Detect which cell encompasses the target text, then output its [X, Y] center coordinate. 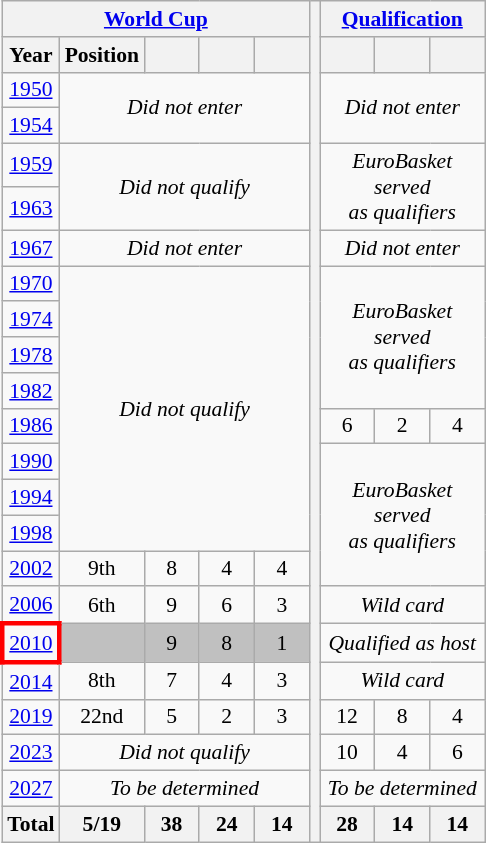
1994 [30, 498]
1990 [30, 462]
Position [102, 55]
5/19 [102, 824]
22nd [102, 717]
1954 [30, 126]
5 [172, 717]
10 [348, 753]
1 [282, 644]
2014 [30, 680]
1978 [30, 355]
Total [30, 824]
Qualification [402, 19]
Year [30, 55]
1998 [30, 533]
12 [348, 717]
1950 [30, 90]
1967 [30, 248]
Qualified as host [402, 644]
2027 [30, 789]
1970 [30, 284]
1959 [30, 166]
9th [102, 569]
6th [102, 606]
1986 [30, 426]
World Cup [156, 19]
38 [172, 824]
2023 [30, 753]
2002 [30, 569]
2010 [30, 644]
28 [348, 824]
1974 [30, 320]
1963 [30, 208]
2019 [30, 717]
7 [172, 680]
8th [102, 680]
1982 [30, 391]
2006 [30, 606]
24 [226, 824]
